Search for the cell housing the specified text and yield its (X, Y) center coordinate. 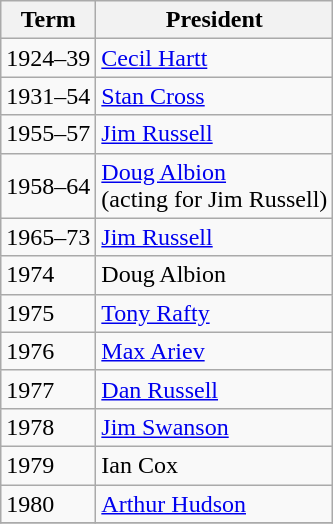
1975 (48, 313)
Term (48, 20)
Jim Swanson (214, 427)
Max Ariev (214, 351)
Ian Cox (214, 465)
Doug Albion (214, 275)
1955–57 (48, 134)
Dan Russell (214, 389)
Cecil Hartt (214, 58)
1977 (48, 389)
Stan Cross (214, 96)
1979 (48, 465)
1931–54 (48, 96)
1958–64 (48, 186)
1924–39 (48, 58)
1974 (48, 275)
Doug Albion (acting for Jim Russell) (214, 186)
1980 (48, 503)
President (214, 20)
1965–73 (48, 237)
1976 (48, 351)
1978 (48, 427)
Arthur Hudson (214, 503)
Tony Rafty (214, 313)
